Extract the (X, Y) coordinate from the center of the cell holding the provided text.  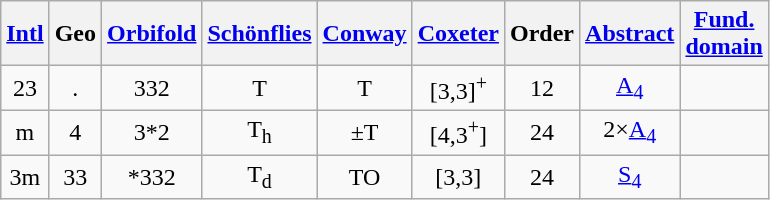
4 (75, 132)
Orbifold (152, 34)
3*2 (152, 132)
Abstract (630, 34)
Order (542, 34)
Th (260, 132)
332 (152, 88)
12 (542, 88)
[3,3] (458, 177)
*332 (152, 177)
Intl (25, 34)
Conway (364, 34)
±T (364, 132)
33 (75, 177)
Schönflies (260, 34)
[3,3]+ (458, 88)
23 (25, 88)
Fund.domain (724, 34)
. (75, 88)
Td (260, 177)
Coxeter (458, 34)
S4 (630, 177)
TO (364, 177)
A4 (630, 88)
2×A4 (630, 132)
Geo (75, 34)
3m (25, 177)
[4,3+] (458, 132)
m (25, 132)
